For the text-containing cell, return its midpoint in [x, y] coordinate format. 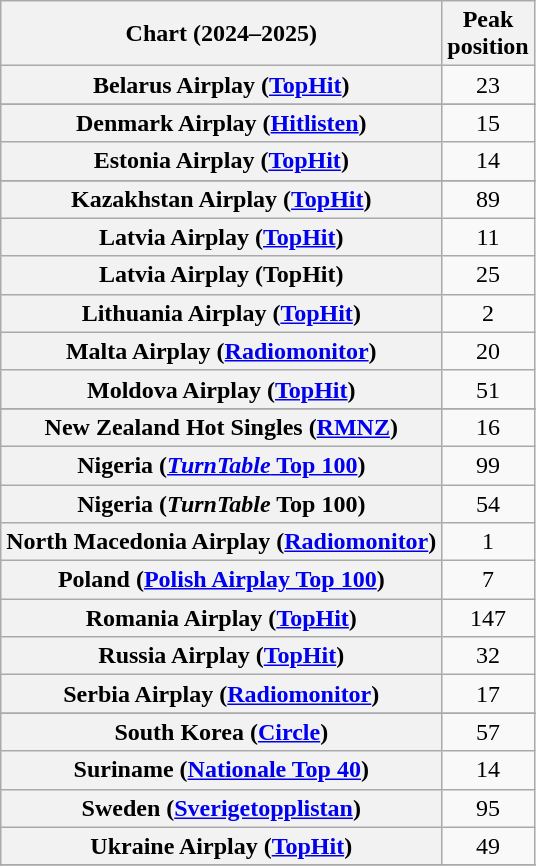
Sweden (Sverigetopplistan) [222, 808]
Romania Airplay (TopHit) [222, 618]
57 [488, 732]
16 [488, 427]
17 [488, 694]
Malta Airplay (Radiomonitor) [222, 351]
Kazakhstan Airplay (TopHit) [222, 199]
147 [488, 618]
7 [488, 580]
15 [488, 123]
Peakposition [488, 34]
Poland (Polish Airplay Top 100) [222, 580]
1 [488, 542]
Serbia Airplay (Radiomonitor) [222, 694]
11 [488, 237]
New Zealand Hot Singles (RMNZ) [222, 427]
Moldova Airplay (TopHit) [222, 389]
20 [488, 351]
Chart (2024–2025) [222, 34]
89 [488, 199]
Estonia Airplay (TopHit) [222, 161]
Belarus Airplay (TopHit) [222, 85]
Denmark Airplay (Hitlisten) [222, 123]
Ukraine Airplay (TopHit) [222, 846]
Russia Airplay (TopHit) [222, 656]
Suriname (Nationale Top 40) [222, 770]
99 [488, 465]
23 [488, 85]
2 [488, 313]
Lithuania Airplay (TopHit) [222, 313]
North Macedonia Airplay (Radiomonitor) [222, 542]
South Korea (Circle) [222, 732]
51 [488, 389]
49 [488, 846]
32 [488, 656]
25 [488, 275]
95 [488, 808]
54 [488, 503]
